Return (x, y) of the center of cell containing provided text 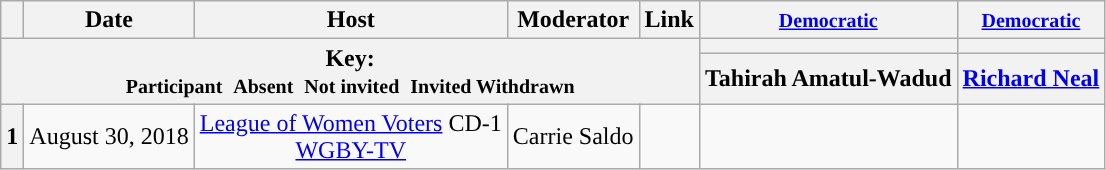
Moderator (573, 20)
Date (109, 20)
Tahirah Amatul-Wadud (828, 78)
Key: Participant Absent Not invited Invited Withdrawn (350, 72)
Link (669, 20)
1 (12, 136)
Host (350, 20)
League of Women Voters CD-1 WGBY-TV (350, 136)
August 30, 2018 (109, 136)
Richard Neal (1031, 78)
Carrie Saldo (573, 136)
